Scan for the cell matching the given text and deliver its (X, Y) coordinate at center. 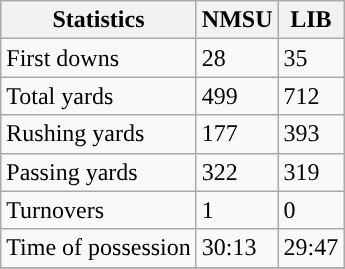
30:13 (237, 248)
First downs (99, 58)
Turnovers (99, 210)
Rushing yards (99, 134)
NMSU (237, 20)
LIB (311, 20)
393 (311, 134)
35 (311, 58)
322 (237, 172)
319 (311, 172)
Total yards (99, 96)
1 (237, 210)
177 (237, 134)
28 (237, 58)
499 (237, 96)
Statistics (99, 20)
712 (311, 96)
Time of possession (99, 248)
29:47 (311, 248)
Passing yards (99, 172)
0 (311, 210)
